Provide the (x, y) coordinate of the cell's center where the given text is located.  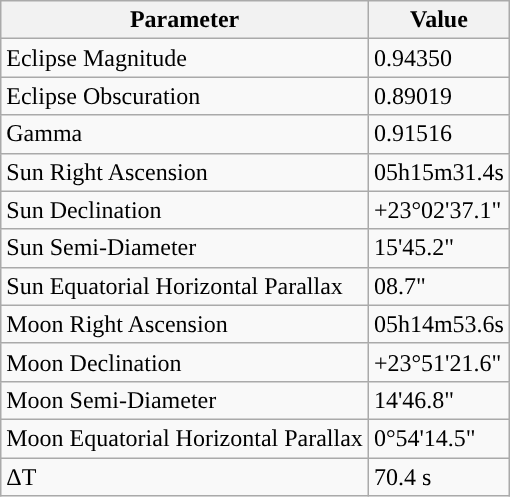
0.94350 (438, 58)
Sun Semi-Diameter (185, 248)
Sun Equatorial Horizontal Parallax (185, 286)
ΔT (185, 477)
+23°02'37.1" (438, 210)
0.89019 (438, 96)
Moon Declination (185, 362)
05h14m53.6s (438, 324)
14'46.8" (438, 400)
15'45.2" (438, 248)
Parameter (185, 20)
Sun Right Ascension (185, 172)
Eclipse Magnitude (185, 58)
Sun Declination (185, 210)
0°54'14.5" (438, 438)
0.91516 (438, 134)
+23°51'21.6" (438, 362)
08.7" (438, 286)
Gamma (185, 134)
Moon Semi-Diameter (185, 400)
Value (438, 20)
Moon Right Ascension (185, 324)
Moon Equatorial Horizontal Parallax (185, 438)
70.4 s (438, 477)
05h15m31.4s (438, 172)
Eclipse Obscuration (185, 96)
